Scan for the cell matching the given text and deliver its (x, y) coordinate at center. 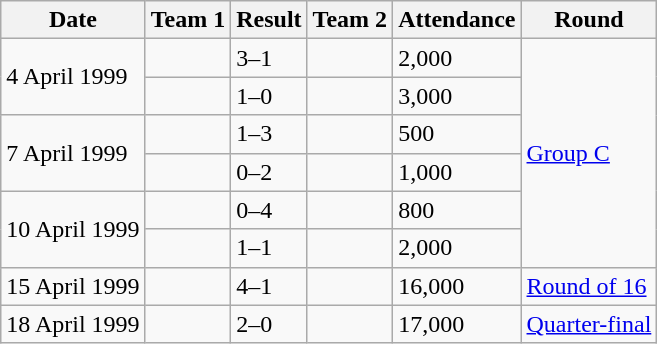
Quarter-final (589, 324)
15 April 1999 (73, 286)
1–1 (269, 248)
16,000 (457, 286)
7 April 1999 (73, 153)
18 April 1999 (73, 324)
Result (269, 20)
800 (457, 210)
Attendance (457, 20)
3–1 (269, 58)
Group C (589, 153)
1–3 (269, 134)
Team 2 (350, 20)
4–1 (269, 286)
500 (457, 134)
Round (589, 20)
2–0 (269, 324)
4 April 1999 (73, 77)
3,000 (457, 96)
17,000 (457, 324)
Date (73, 20)
10 April 1999 (73, 229)
0–4 (269, 210)
1,000 (457, 172)
Team 1 (188, 20)
0–2 (269, 172)
Round of 16 (589, 286)
1–0 (269, 96)
